Find where the given text appears and provide that cell's center as (X, Y) coordinate. 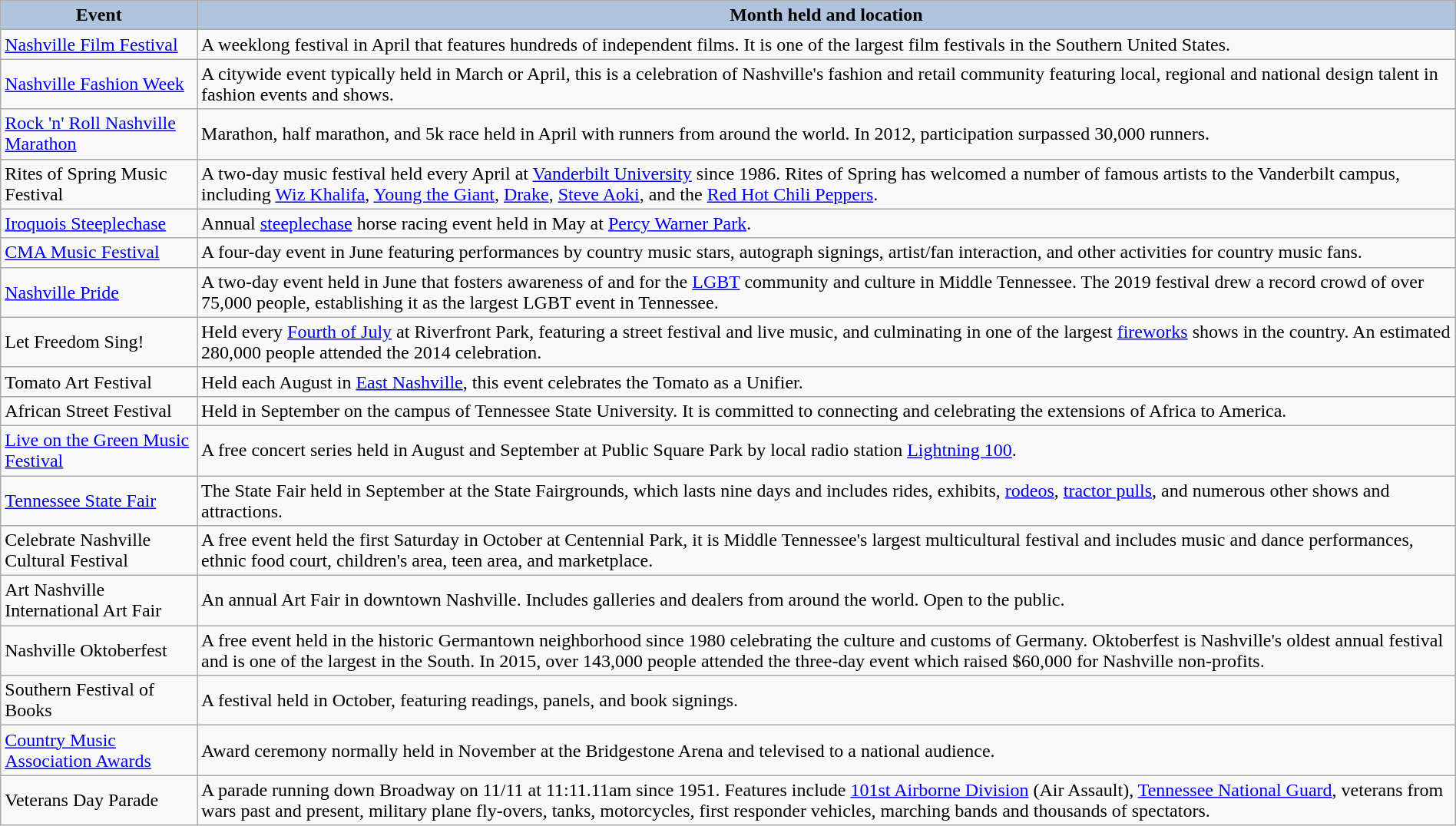
Rites of Spring Music Festival (99, 184)
Southern Festival of Books (99, 700)
A festival held in October, featuring readings, panels, and book signings. (826, 700)
Nashville Film Festival (99, 45)
Veterans Day Parade (99, 800)
Tomato Art Festival (99, 382)
An annual Art Fair in downtown Nashville. Includes galleries and dealers from around the world. Open to the public. (826, 600)
Month held and location (826, 15)
Tennessee State Fair (99, 501)
Award ceremony normally held in November at the Bridgestone Arena and televised to a national audience. (826, 751)
Country Music Association Awards (99, 751)
Nashville Fashion Week (99, 84)
Nashville Pride (99, 292)
Let Freedom Sing! (99, 342)
Marathon, half marathon, and 5k race held in April with runners from around the world. In 2012, participation surpassed 30,000 runners. (826, 134)
Rock 'n' Roll Nashville Marathon (99, 134)
Celebrate Nashville Cultural Festival (99, 551)
Event (99, 15)
African Street Festival (99, 411)
Annual steeplechase horse racing event held in May at Percy Warner Park. (826, 223)
Live on the Green Music Festival (99, 450)
Held each August in East Nashville, this event celebrates the Tomato as a Unifier. (826, 382)
A weeklong festival in April that features hundreds of independent films. It is one of the largest film festivals in the Southern United States. (826, 45)
A free concert series held in August and September at Public Square Park by local radio station Lightning 100. (826, 450)
Iroquois Steeplechase (99, 223)
Held in September on the campus of Tennessee State University. It is committed to connecting and celebrating the extensions of Africa to America. (826, 411)
Art Nashville International Art Fair (99, 600)
Nashville Oktoberfest (99, 651)
CMA Music Festival (99, 253)
